Identify which cell holds the provided text, then report its [X, Y] central coordinate. 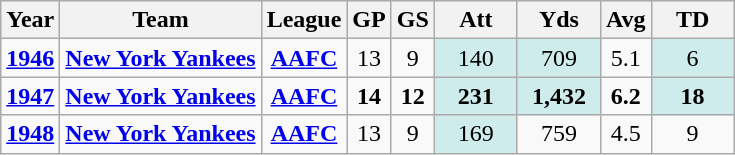
4.5 [626, 134]
231 [476, 96]
Att [476, 20]
18 [692, 96]
Yds [558, 20]
140 [476, 58]
GS [412, 20]
12 [412, 96]
5.1 [626, 58]
169 [476, 134]
14 [369, 96]
Team [160, 20]
GP [369, 20]
TD [692, 20]
League [304, 20]
1946 [30, 58]
709 [558, 58]
1,432 [558, 96]
Avg [626, 20]
6.2 [626, 96]
1948 [30, 134]
6 [692, 58]
759 [558, 134]
1947 [30, 96]
Year [30, 20]
